Detect which cell encompasses the target text, then output its [x, y] center coordinate. 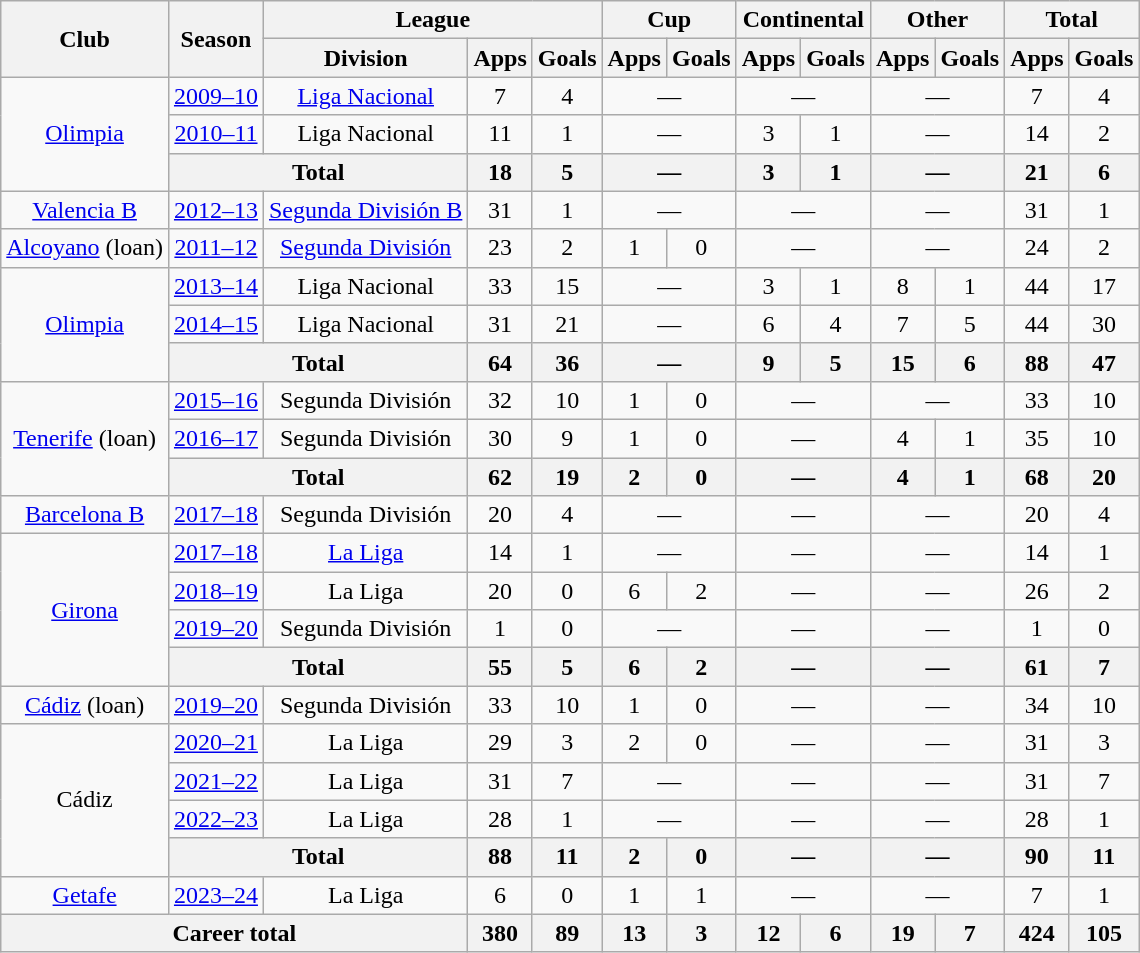
29 [500, 743]
17 [1104, 286]
24 [1037, 248]
2015–16 [216, 400]
13 [634, 933]
32 [500, 400]
55 [500, 667]
Tenerife (loan) [85, 438]
61 [1037, 667]
34 [1037, 705]
18 [500, 172]
64 [500, 362]
2011–12 [216, 248]
Continental [803, 20]
36 [567, 362]
105 [1104, 933]
62 [500, 477]
Cádiz [85, 800]
90 [1037, 857]
2023–24 [216, 895]
89 [567, 933]
Season [216, 39]
2018–19 [216, 591]
Valencia B [85, 210]
2021–22 [216, 781]
Cup [669, 20]
2012–13 [216, 210]
Girona [85, 610]
Getafe [85, 895]
Division [365, 58]
23 [500, 248]
2010–11 [216, 134]
12 [768, 933]
Other [937, 20]
2014–15 [216, 324]
Career total [234, 933]
2016–17 [216, 438]
League [432, 20]
424 [1037, 933]
Club [85, 39]
2022–23 [216, 819]
35 [1037, 438]
8 [902, 286]
Alcoyano (loan) [85, 248]
Segunda División B [365, 210]
26 [1037, 591]
380 [500, 933]
68 [1037, 477]
2009–10 [216, 96]
Cádiz (loan) [85, 705]
2013–14 [216, 286]
47 [1104, 362]
2020–21 [216, 743]
Barcelona B [85, 515]
